For the text-containing cell, return its midpoint in [x, y] coordinate format. 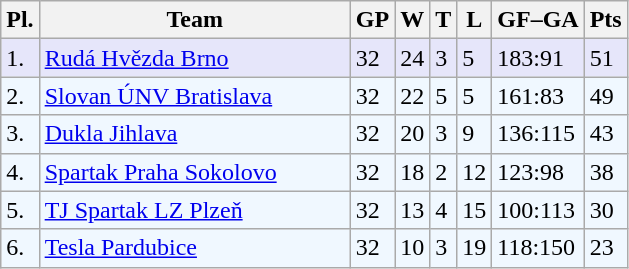
10 [412, 248]
23 [606, 248]
GP [372, 20]
Spartak Praha Sokolovo [194, 172]
20 [412, 134]
Tesla Pardubice [194, 248]
15 [474, 210]
30 [606, 210]
2. [20, 96]
13 [412, 210]
5. [20, 210]
3. [20, 134]
100:113 [538, 210]
24 [412, 58]
136:115 [538, 134]
L [474, 20]
1. [20, 58]
43 [606, 134]
4. [20, 172]
Pl. [20, 20]
Dukla Jihlava [194, 134]
4 [444, 210]
123:98 [538, 172]
Team [194, 20]
TJ Spartak LZ Plzeň [194, 210]
T [444, 20]
6. [20, 248]
161:83 [538, 96]
12 [474, 172]
118:150 [538, 248]
W [412, 20]
183:91 [538, 58]
Pts [606, 20]
18 [412, 172]
19 [474, 248]
Rudá Hvězda Brno [194, 58]
51 [606, 58]
38 [606, 172]
Slovan ÚNV Bratislava [194, 96]
GF–GA [538, 20]
9 [474, 134]
2 [444, 172]
22 [412, 96]
49 [606, 96]
